Output the [X, Y] coordinate of the center of the cell containing the given text.  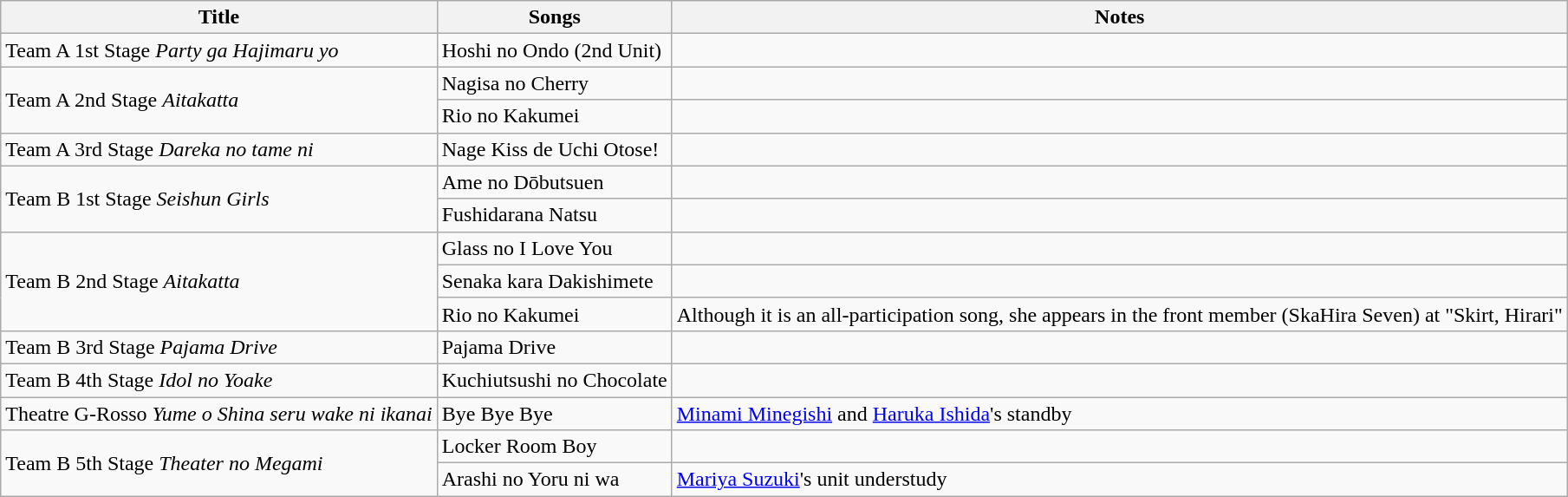
Hoshi no Ondo (2nd Unit) [555, 50]
Team A 3rd Stage Dareka no tame ni [218, 149]
Team A 2nd Stage Aitakatta [218, 100]
Team B 5th Stage Theater no Megami [218, 463]
Kuchiutsushi no Chocolate [555, 380]
Team B 4th Stage Idol no Yoake [218, 380]
Locker Room Boy [555, 447]
Minami Minegishi and Haruka Ishida's standby [1120, 414]
Nagisa no Cherry [555, 83]
Team B 1st Stage Seishun Girls [218, 199]
Team B 2nd Stage Aitakatta [218, 281]
Title [218, 17]
Ame no Dōbutsuen [555, 182]
Pajama Drive [555, 347]
Team B 3rd Stage Pajama Drive [218, 347]
Mariya Suzuki's unit understudy [1120, 480]
Bye Bye Bye [555, 414]
Songs [555, 17]
Fushidarana Natsu [555, 215]
Arashi no Yoru ni wa [555, 480]
Nage Kiss de Uchi Otose! [555, 149]
Team A 1st Stage Party ga Hajimaru yo [218, 50]
Senaka kara Dakishimete [555, 281]
Theatre G-Rosso Yume o Shina seru wake ni ikanai [218, 414]
Notes [1120, 17]
Glass no I Love You [555, 248]
Although it is an all-participation song, she appears in the front member (SkaHira Seven) at "Skirt, Hirari" [1120, 314]
